For the text-containing cell, return its midpoint in (x, y) coordinate format. 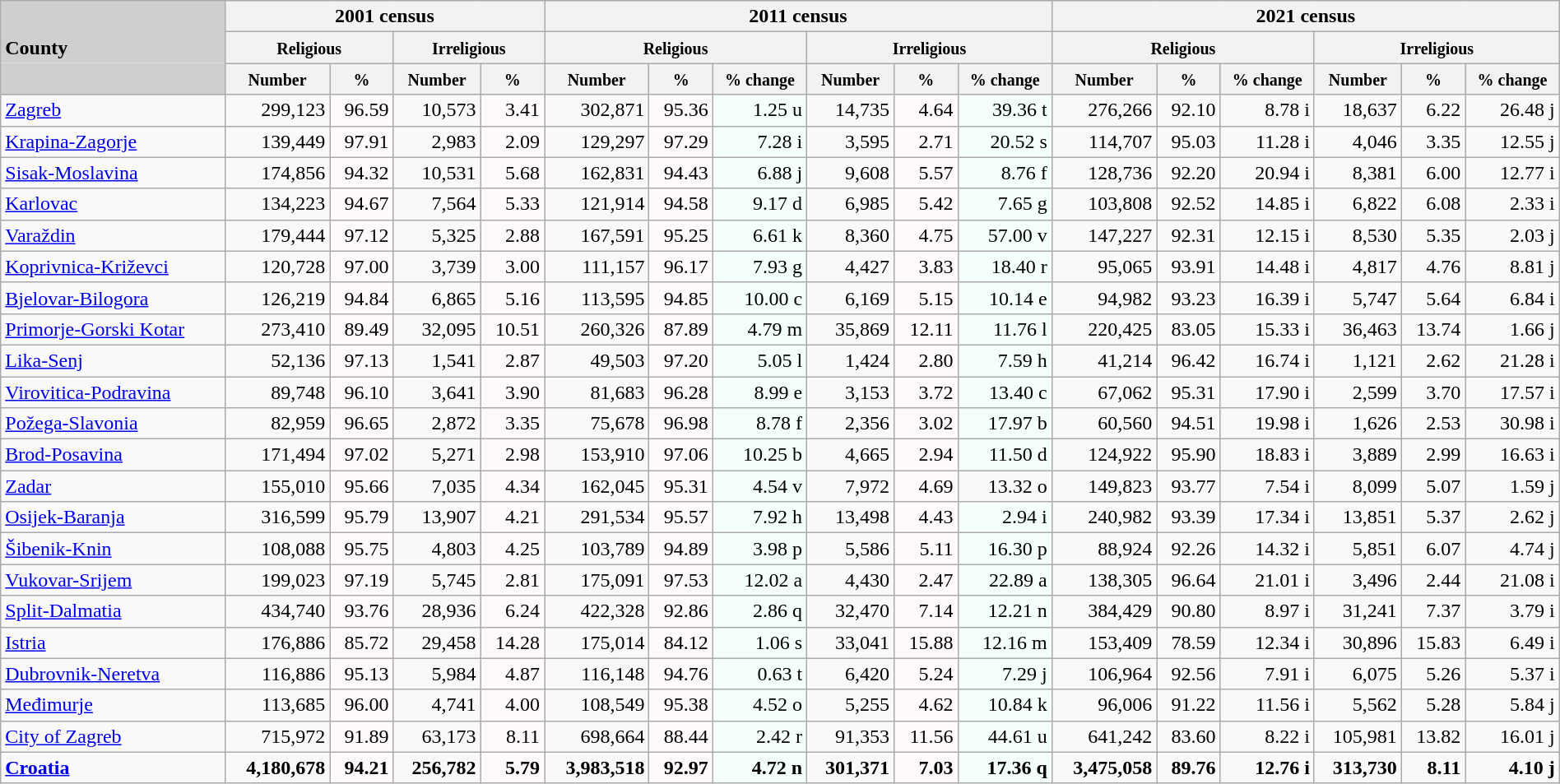
3,595 (851, 141)
2.87 (512, 360)
67,062 (1104, 392)
96.17 (681, 267)
4.43 (926, 517)
256,782 (437, 768)
96.59 (362, 110)
92.56 (1188, 674)
4.76 (1433, 267)
2.44 (1433, 580)
10.25 b (759, 455)
2.86 q (759, 611)
28,936 (437, 611)
4.52 o (759, 705)
16.63 i (1512, 455)
10.14 e (1005, 298)
83.60 (1188, 736)
106,964 (1104, 674)
94,982 (1104, 298)
96.65 (362, 424)
52,136 (276, 360)
16.39 i (1267, 298)
2,872 (437, 424)
2.98 (512, 455)
1,121 (1358, 360)
1.25 u (759, 110)
96.42 (1188, 360)
174,856 (276, 173)
6.08 (1433, 204)
7,035 (437, 486)
3.41 (512, 110)
434,740 (276, 611)
2011 census (798, 16)
5,562 (1358, 705)
92.97 (681, 768)
2.33 i (1512, 204)
126,219 (276, 298)
94.21 (362, 768)
5,325 (437, 235)
57.00 v (1005, 235)
8.78 i (1267, 110)
2.81 (512, 580)
96.64 (1188, 580)
Lika-Senj (114, 360)
95.90 (1188, 455)
8,530 (1358, 235)
2.62 (1433, 360)
2.99 (1433, 455)
8.76 f (1005, 173)
7.91 i (1267, 674)
3.70 (1433, 392)
7.03 (926, 768)
4.25 (512, 549)
14.85 i (1267, 204)
94.43 (681, 173)
220,425 (1104, 329)
6.84 i (1512, 298)
36,463 (1358, 329)
94.67 (362, 204)
12.55 j (1512, 141)
95.66 (362, 486)
3.00 (512, 267)
121,914 (597, 204)
2021 census (1305, 16)
94.84 (362, 298)
14.48 i (1267, 267)
1.06 s (759, 643)
6,169 (851, 298)
4.00 (512, 705)
93.76 (362, 611)
8.99 e (759, 392)
29,458 (437, 643)
175,014 (597, 643)
5,745 (437, 580)
Zagreb (114, 110)
14.32 i (1267, 549)
11.28 i (1267, 141)
113,685 (276, 705)
10.84 k (1005, 705)
39.36 t (1005, 110)
11.50 d (1005, 455)
5.84 j (1512, 705)
96.28 (681, 392)
5,984 (437, 674)
5.57 (926, 173)
6.88 j (759, 173)
149,823 (1104, 486)
21.28 i (1512, 360)
2.80 (926, 360)
5.33 (512, 204)
4,046 (1358, 141)
5.05 l (759, 360)
32,095 (437, 329)
15.83 (1433, 643)
20.94 i (1267, 173)
641,242 (1104, 736)
18.83 i (1267, 455)
94.32 (362, 173)
291,534 (597, 517)
3,153 (851, 392)
2.94 (926, 455)
8,360 (851, 235)
5.24 (926, 674)
4.34 (512, 486)
5.11 (926, 549)
85.72 (362, 643)
Koprivnica-Križevci (114, 267)
95.75 (362, 549)
7.54 i (1267, 486)
92.20 (1188, 173)
3,496 (1358, 580)
6.61 k (759, 235)
153,409 (1104, 643)
6,420 (851, 674)
60,560 (1104, 424)
87.89 (681, 329)
8,099 (1358, 486)
113,595 (597, 298)
3.72 (926, 392)
17.90 i (1267, 392)
2.03 j (1512, 235)
128,736 (1104, 173)
13,498 (851, 517)
3,889 (1358, 455)
5,255 (851, 705)
5,747 (1358, 298)
103,808 (1104, 204)
114,707 (1104, 141)
31,241 (1358, 611)
103,789 (597, 549)
1,626 (1358, 424)
4.62 (926, 705)
4,427 (851, 267)
41,214 (1104, 360)
97.13 (362, 360)
91,353 (851, 736)
8.97 i (1267, 611)
30.98 i (1512, 424)
2.42 r (759, 736)
105,981 (1358, 736)
4.64 (926, 110)
33,041 (851, 643)
84.12 (681, 643)
Požega-Slavonia (114, 424)
96.10 (362, 392)
97.02 (362, 455)
17.57 i (1512, 392)
2.88 (512, 235)
12.76 i (1267, 768)
13.32 o (1005, 486)
Međimurje (114, 705)
1,424 (851, 360)
2,599 (1358, 392)
4,817 (1358, 267)
88.44 (681, 736)
316,599 (276, 517)
7.37 (1433, 611)
2.71 (926, 141)
5.26 (1433, 674)
Split-Dalmatia (114, 611)
260,326 (597, 329)
11.56 i (1267, 705)
Sisak-Moslavina (114, 173)
4,741 (437, 705)
422,328 (597, 611)
92.31 (1188, 235)
13,907 (437, 517)
2.94 i (1005, 517)
96.00 (362, 705)
12.77 i (1512, 173)
Brod-Posavina (114, 455)
4.54 v (759, 486)
8.81 j (1512, 267)
116,148 (597, 674)
92.52 (1188, 204)
3.02 (926, 424)
5.37 i (1512, 674)
5,851 (1358, 549)
30,896 (1358, 643)
88,924 (1104, 549)
120,728 (276, 267)
95.36 (681, 110)
95,065 (1104, 267)
2,983 (437, 141)
4,180,678 (276, 768)
7.29 j (1005, 674)
97.00 (362, 267)
6,985 (851, 204)
162,831 (597, 173)
91.89 (362, 736)
6,865 (437, 298)
4.74 j (1512, 549)
167,591 (597, 235)
22.89 a (1005, 580)
4.87 (512, 674)
21.08 i (1512, 580)
Krapina-Zagorje (114, 141)
95.79 (362, 517)
City of Zagreb (114, 736)
108,088 (276, 549)
139,449 (276, 141)
384,429 (1104, 611)
153,910 (597, 455)
Istria (114, 643)
11.76 l (1005, 329)
96,006 (1104, 705)
97.53 (681, 580)
3.83 (926, 267)
5.16 (512, 298)
14,735 (851, 110)
5.79 (512, 768)
1,541 (437, 360)
95.57 (681, 517)
90.80 (1188, 611)
12.15 i (1267, 235)
81,683 (597, 392)
15.33 i (1267, 329)
12.21 n (1005, 611)
8.22 i (1267, 736)
95.38 (681, 705)
17.97 b (1005, 424)
6,075 (1358, 674)
5.37 (1433, 517)
96.98 (681, 424)
4.75 (926, 235)
12.34 i (1267, 643)
92.26 (1188, 549)
276,266 (1104, 110)
97.20 (681, 360)
4,430 (851, 580)
94.51 (1188, 424)
108,549 (597, 705)
6.07 (1433, 549)
16.74 i (1267, 360)
5.28 (1433, 705)
116,886 (276, 674)
10.00 c (759, 298)
155,010 (276, 486)
93.23 (1188, 298)
7,564 (437, 204)
63,173 (437, 736)
171,494 (276, 455)
8.78 f (759, 424)
3,641 (437, 392)
8,381 (1358, 173)
2,356 (851, 424)
111,157 (597, 267)
7.59 h (1005, 360)
95.03 (1188, 141)
6.22 (1433, 110)
17.34 i (1267, 517)
89,748 (276, 392)
5.07 (1433, 486)
124,922 (1104, 455)
Zadar (114, 486)
199,023 (276, 580)
1.59 j (1512, 486)
9.17 d (759, 204)
4,665 (851, 455)
14.28 (512, 643)
6,822 (1358, 204)
6.49 i (1512, 643)
35,869 (851, 329)
4.69 (926, 486)
10.51 (512, 329)
273,410 (276, 329)
97.91 (362, 141)
75,678 (597, 424)
93.39 (1188, 517)
5.15 (926, 298)
12.11 (926, 329)
Bjelovar-Bilogora (114, 298)
3,475,058 (1104, 768)
Osijek-Baranja (114, 517)
94.76 (681, 674)
176,886 (276, 643)
20.52 s (1005, 141)
Virovitica-Podravina (114, 392)
2.62 j (1512, 517)
698,664 (597, 736)
Šibenik-Knin (114, 549)
32,470 (851, 611)
4.79 m (759, 329)
4,803 (437, 549)
11.56 (926, 736)
7.28 i (759, 141)
6.24 (512, 611)
13.40 c (1005, 392)
2.47 (926, 580)
94.85 (681, 298)
2.09 (512, 141)
92.86 (681, 611)
97.19 (362, 580)
5.35 (1433, 235)
715,972 (276, 736)
26.48 j (1512, 110)
3,739 (437, 267)
89.49 (362, 329)
16.30 p (1005, 549)
95.13 (362, 674)
10,531 (437, 173)
12.02 a (759, 580)
138,305 (1104, 580)
175,091 (597, 580)
16.01 j (1512, 736)
13.74 (1433, 329)
5.68 (512, 173)
Primorje-Gorski Kotar (114, 329)
83.05 (1188, 329)
7,972 (851, 486)
134,223 (276, 204)
97.12 (362, 235)
7.93 g (759, 267)
147,227 (1104, 235)
3.98 p (759, 549)
3,983,518 (597, 768)
299,123 (276, 110)
89.76 (1188, 768)
10,573 (437, 110)
97.06 (681, 455)
4.72 n (759, 768)
302,871 (597, 110)
Varaždin (114, 235)
129,297 (597, 141)
95.25 (681, 235)
4.10 j (1512, 768)
5.64 (1433, 298)
91.22 (1188, 705)
Croatia (114, 768)
9,608 (851, 173)
7.65 g (1005, 204)
15.88 (926, 643)
18,637 (1358, 110)
94.58 (681, 204)
82,959 (276, 424)
2001 census (384, 16)
313,730 (1358, 768)
19.98 i (1267, 424)
162,045 (597, 486)
7.92 h (759, 517)
17.36 q (1005, 768)
78.59 (1188, 643)
49,503 (597, 360)
12.16 m (1005, 643)
3.79 i (1512, 611)
179,444 (276, 235)
92.10 (1188, 110)
1.66 j (1512, 329)
301,371 (851, 768)
4.21 (512, 517)
Vukovar-Srijem (114, 580)
240,982 (1104, 517)
18.40 r (1005, 267)
Karlovac (114, 204)
6.00 (1433, 173)
Dubrovnik-Neretva (114, 674)
5.42 (926, 204)
94.89 (681, 549)
0.63 t (759, 674)
7.14 (926, 611)
13.82 (1433, 736)
3.90 (512, 392)
2.53 (1433, 424)
93.77 (1188, 486)
93.91 (1188, 267)
County (114, 48)
21.01 i (1267, 580)
5,271 (437, 455)
44.61 u (1005, 736)
5,586 (851, 549)
97.29 (681, 141)
13,851 (1358, 517)
